Output the [x, y] coordinate of the center of the cell containing the given text.  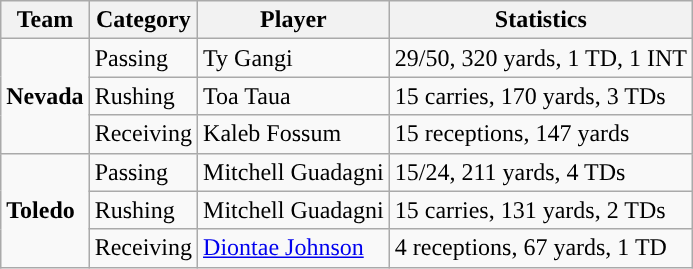
15 receptions, 147 yards [540, 134]
15 carries, 131 yards, 2 TDs [540, 210]
Statistics [540, 20]
Toledo [45, 210]
29/50, 320 yards, 1 TD, 1 INT [540, 58]
Toa Taua [294, 96]
15 carries, 170 yards, 3 TDs [540, 96]
Player [294, 20]
Ty Gangi [294, 58]
4 receptions, 67 yards, 1 TD [540, 248]
Team [45, 20]
Category [143, 20]
Nevada [45, 96]
15/24, 211 yards, 4 TDs [540, 172]
Diontae Johnson [294, 248]
Kaleb Fossum [294, 134]
